Detect which cell encompasses the target text, then output its (x, y) center coordinate. 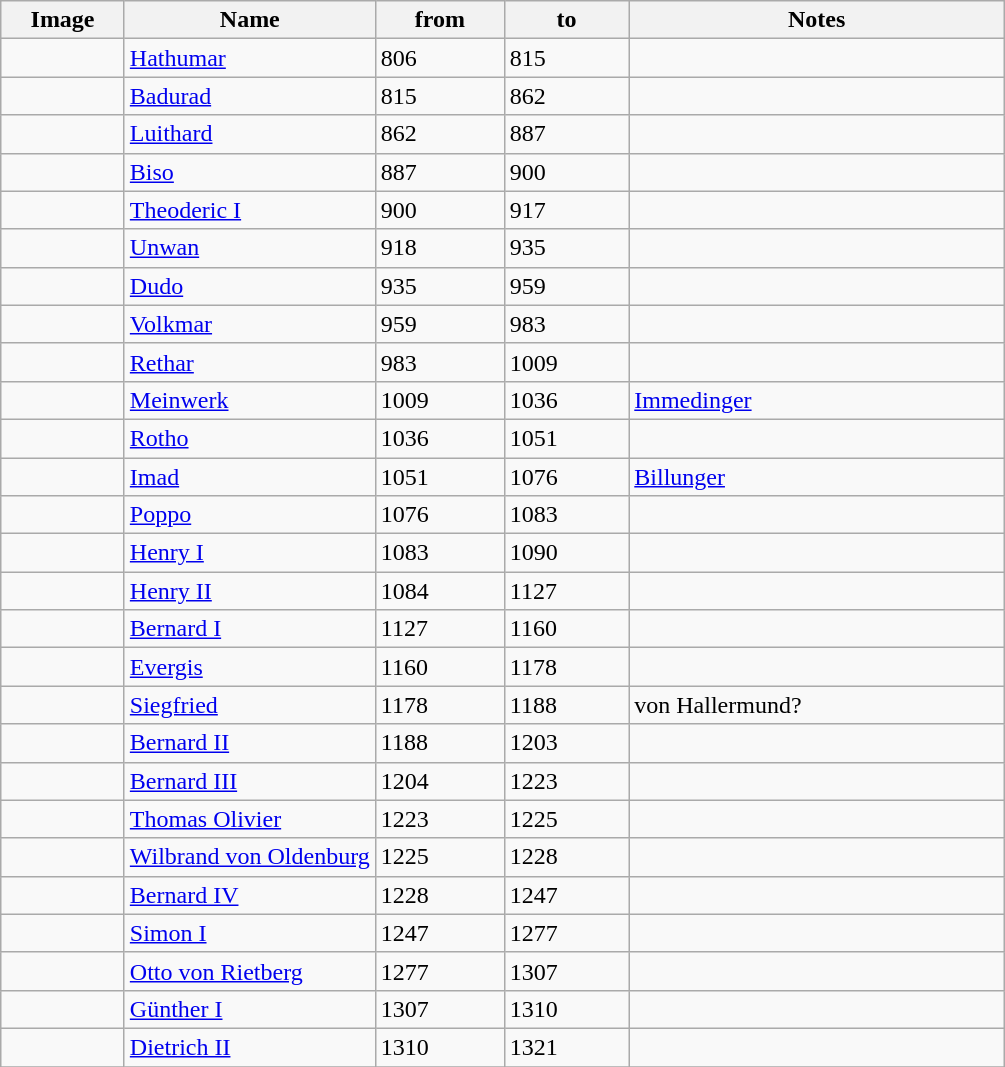
1084 (440, 591)
Dudo (250, 286)
Siegfried (250, 705)
1204 (440, 781)
Thomas Olivier (250, 819)
Name (250, 20)
Bernard II (250, 743)
917 (566, 210)
Hathumar (250, 58)
1203 (566, 743)
Notes (817, 20)
1090 (566, 553)
Günther I (250, 1009)
Henry I (250, 553)
Bernard IV (250, 895)
918 (440, 248)
Immedinger (817, 400)
1321 (566, 1047)
from (440, 20)
to (566, 20)
Rotho (250, 438)
806 (440, 58)
Image (63, 20)
Unwan (250, 248)
Biso (250, 172)
Poppo (250, 515)
Rethar (250, 362)
Simon I (250, 933)
Wilbrand von Oldenburg (250, 857)
Volkmar (250, 324)
Otto von Rietberg (250, 971)
Dietrich II (250, 1047)
Imad (250, 477)
Theoderic I (250, 210)
Henry II (250, 591)
Bernard III (250, 781)
Badurad (250, 96)
von Hallermund? (817, 705)
Evergis (250, 667)
Luithard (250, 134)
Bernard I (250, 629)
Meinwerk (250, 400)
Billunger (817, 477)
